Search for the cell housing the specified text and yield its (x, y) center coordinate. 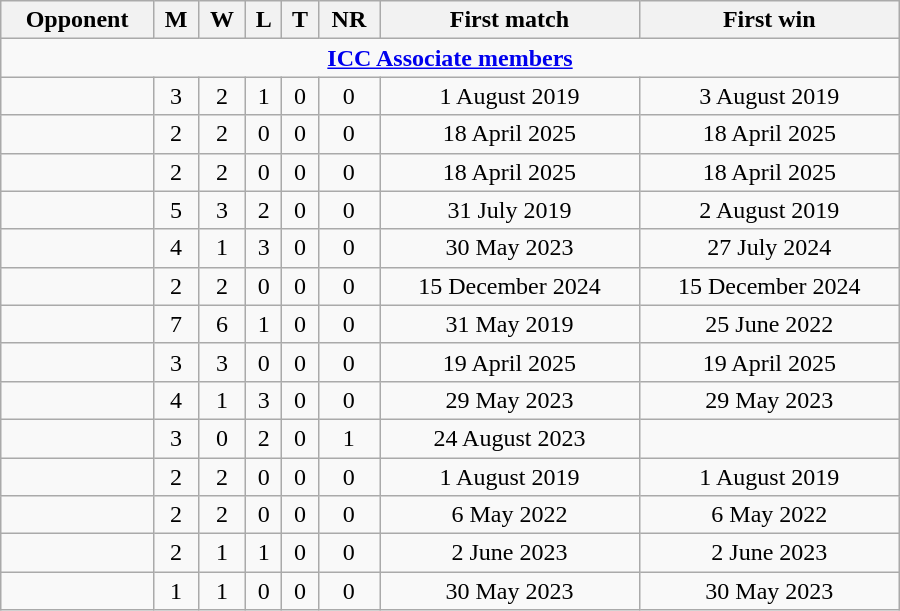
L (264, 20)
6 (222, 324)
First match (510, 20)
T (300, 20)
25 June 2022 (769, 324)
27 July 2024 (769, 248)
M (176, 20)
24 August 2023 (510, 438)
31 July 2019 (510, 210)
2 August 2019 (769, 210)
31 May 2019 (510, 324)
W (222, 20)
3 August 2019 (769, 96)
Opponent (78, 20)
7 (176, 324)
First win (769, 20)
ICC Associate members (450, 58)
5 (176, 210)
NR (348, 20)
